Capture the cell that displays the provided text and extract its (X, Y) central coordinate. 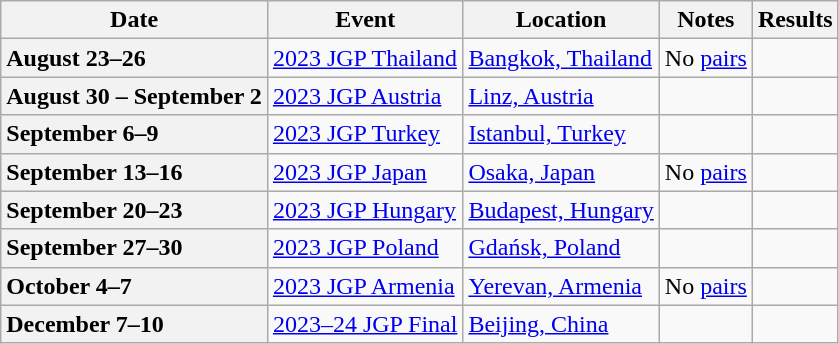
Istanbul, Turkey (561, 134)
September 27–30 (134, 248)
Event (365, 20)
Beijing, China (561, 324)
Location (561, 20)
October 4–7 (134, 286)
August 23–26 (134, 58)
Results (795, 20)
2023 JGP Thailand (365, 58)
Budapest, Hungary (561, 210)
Yerevan, Armenia (561, 286)
Notes (706, 20)
September 20–23 (134, 210)
Date (134, 20)
September 13–16 (134, 172)
Osaka, Japan (561, 172)
2023–24 JGP Final (365, 324)
September 6–9 (134, 134)
2023 JGP Japan (365, 172)
2023 JGP Hungary (365, 210)
Linz, Austria (561, 96)
2023 JGP Austria (365, 96)
August 30 – September 2 (134, 96)
December 7–10 (134, 324)
2023 JGP Poland (365, 248)
Gdańsk, Poland (561, 248)
Bangkok, Thailand (561, 58)
2023 JGP Turkey (365, 134)
2023 JGP Armenia (365, 286)
